Find where the given text appears and provide that cell's center as [X, Y] coordinate. 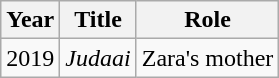
Judaai [98, 58]
Year [30, 20]
Zara's mother [208, 58]
2019 [30, 58]
Role [208, 20]
Title [98, 20]
